Identify which cell holds the provided text, then report its [X, Y] central coordinate. 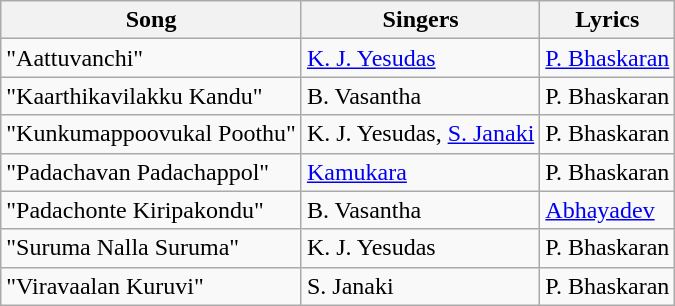
"Viravaalan Kuruvi" [152, 286]
S. Janaki [420, 286]
Lyrics [608, 20]
"Aattuvanchi" [152, 58]
"Kunkumappoovukal Poothu" [152, 134]
"Suruma Nalla Suruma" [152, 248]
"Padachavan Padachappol" [152, 172]
"Kaarthikavilakku Kandu" [152, 96]
Song [152, 20]
Abhayadev [608, 210]
Singers [420, 20]
K. J. Yesudas, S. Janaki [420, 134]
Kamukara [420, 172]
"Padachonte Kiripakondu" [152, 210]
